For the text-containing cell, return its midpoint in (X, Y) coordinate format. 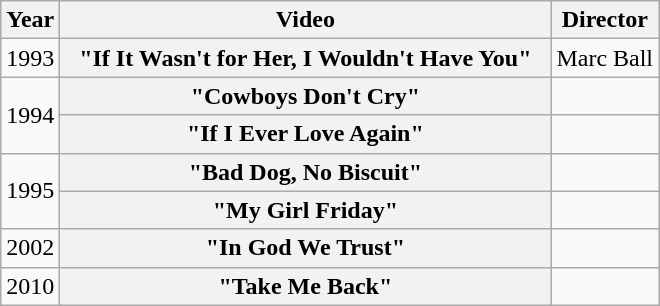
Year (30, 20)
"Cowboys Don't Cry" (306, 96)
1994 (30, 115)
Director (605, 20)
2010 (30, 286)
"In God We Trust" (306, 248)
1993 (30, 58)
"If I Ever Love Again" (306, 134)
2002 (30, 248)
"Bad Dog, No Biscuit" (306, 172)
1995 (30, 191)
"My Girl Friday" (306, 210)
"Take Me Back" (306, 286)
"If It Wasn't for Her, I Wouldn't Have You" (306, 58)
Marc Ball (605, 58)
Video (306, 20)
